Capture the cell that displays the provided text and extract its (x, y) central coordinate. 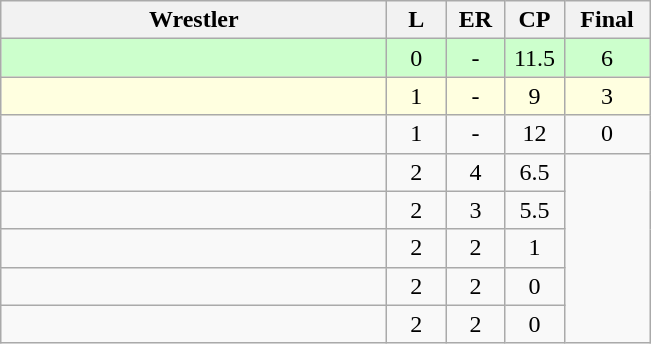
Wrestler (194, 20)
12 (534, 134)
CP (534, 20)
6.5 (534, 172)
ER (476, 20)
9 (534, 96)
Final (607, 20)
6 (607, 58)
L (416, 20)
11.5 (534, 58)
5.5 (534, 210)
4 (476, 172)
